Output the (X, Y) coordinate of the center of the cell containing the given text.  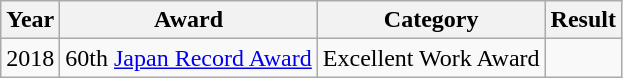
Excellent Work Award (431, 58)
Year (30, 20)
Award (188, 20)
Result (583, 20)
Category (431, 20)
2018 (30, 58)
60th Japan Record Award (188, 58)
